Locate the cell with the specified text and output its (X, Y) center coordinate. 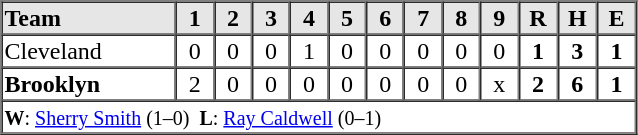
Team (89, 18)
7 (423, 18)
9 (499, 18)
H (578, 18)
Cleveland (89, 50)
E (616, 18)
8 (461, 18)
W: Sherry Smith (1–0) L: Ray Caldwell (0–1) (319, 116)
Brooklyn (89, 84)
R (538, 18)
x (499, 84)
4 (309, 18)
5 (347, 18)
